Locate the cell with the specified text and output its (x, y) center coordinate. 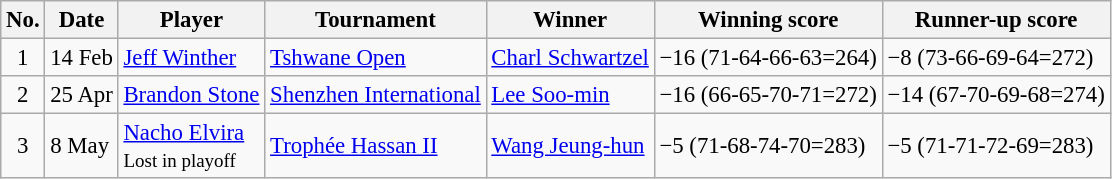
Brandon Stone (192, 95)
3 (23, 146)
Tournament (376, 20)
−14 (67-70-69-68=274) (996, 95)
Jeff Winther (192, 58)
Date (82, 20)
Runner-up score (996, 20)
Charl Schwartzel (570, 58)
Tshwane Open (376, 58)
2 (23, 95)
8 May (82, 146)
Shenzhen International (376, 95)
Winning score (768, 20)
−16 (66-65-70-71=272) (768, 95)
−5 (71-71-72-69=283) (996, 146)
Player (192, 20)
Lee Soo-min (570, 95)
14 Feb (82, 58)
−8 (73-66-69-64=272) (996, 58)
Wang Jeung-hun (570, 146)
1 (23, 58)
−5 (71-68-74-70=283) (768, 146)
25 Apr (82, 95)
−16 (71-64-66-63=264) (768, 58)
No. (23, 20)
Nacho ElviraLost in playoff (192, 146)
Winner (570, 20)
Trophée Hassan II (376, 146)
